Determine the [x, y] coordinate at the center of the cell enclosing the given text.  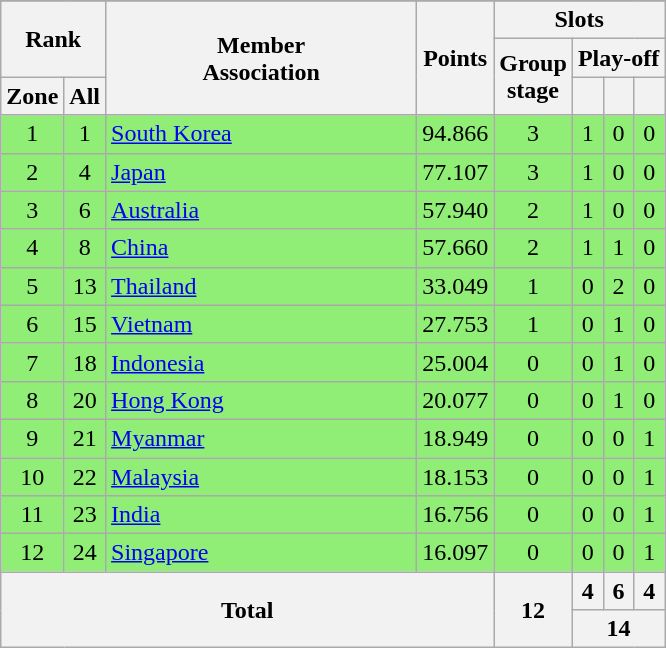
All [85, 96]
16.097 [456, 553]
Slots [580, 20]
9 [32, 438]
Hong Kong [262, 400]
MemberAssociation [262, 58]
Points [456, 58]
10 [32, 477]
Japan [262, 172]
18.153 [456, 477]
20.077 [456, 400]
25.004 [456, 362]
24 [85, 553]
7 [32, 362]
77.107 [456, 172]
57.940 [456, 210]
94.866 [456, 134]
Myanmar [262, 438]
Singapore [262, 553]
India [262, 515]
15 [85, 324]
Groupstage [534, 77]
27.753 [456, 324]
South Korea [262, 134]
China [262, 248]
18.949 [456, 438]
Thailand [262, 286]
23 [85, 515]
21 [85, 438]
11 [32, 515]
14 [618, 629]
Zone [32, 96]
Rank [54, 39]
5 [32, 286]
13 [85, 286]
Total [248, 610]
33.049 [456, 286]
Play-off [618, 58]
57.660 [456, 248]
20 [85, 400]
Indonesia [262, 362]
22 [85, 477]
18 [85, 362]
Malaysia [262, 477]
Australia [262, 210]
Vietnam [262, 324]
16.756 [456, 515]
